Scan for the cell matching the given text and deliver its [x, y] coordinate at center. 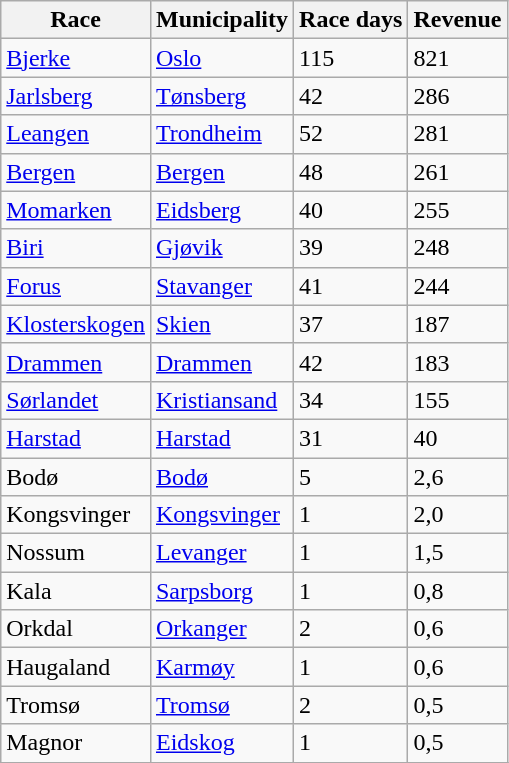
Karmøy [222, 667]
2,0 [458, 515]
Race [76, 20]
Leangen [76, 134]
261 [458, 172]
Momarken [76, 210]
Skien [222, 324]
41 [351, 286]
Nossum [76, 553]
Klosterskogen [76, 324]
187 [458, 324]
Trondheim [222, 134]
155 [458, 400]
39 [351, 248]
Bjerke [76, 58]
821 [458, 58]
Eidskog [222, 743]
281 [458, 134]
Kristiansand [222, 400]
286 [458, 96]
Gjøvik [222, 248]
115 [351, 58]
52 [351, 134]
244 [458, 286]
Orkdal [76, 629]
0,8 [458, 591]
5 [351, 477]
48 [351, 172]
37 [351, 324]
Kala [76, 591]
Levanger [222, 553]
Municipality [222, 20]
183 [458, 362]
Revenue [458, 20]
Magnor [76, 743]
Biri [76, 248]
Oslo [222, 58]
248 [458, 248]
Orkanger [222, 629]
Stavanger [222, 286]
Forus [76, 286]
Race days [351, 20]
34 [351, 400]
Sarpsborg [222, 591]
Jarlsberg [76, 96]
31 [351, 438]
Eidsberg [222, 210]
Haugaland [76, 667]
Tønsberg [222, 96]
255 [458, 210]
1,5 [458, 553]
2,6 [458, 477]
Sørlandet [76, 400]
